For the text-containing cell, return its midpoint in (x, y) coordinate format. 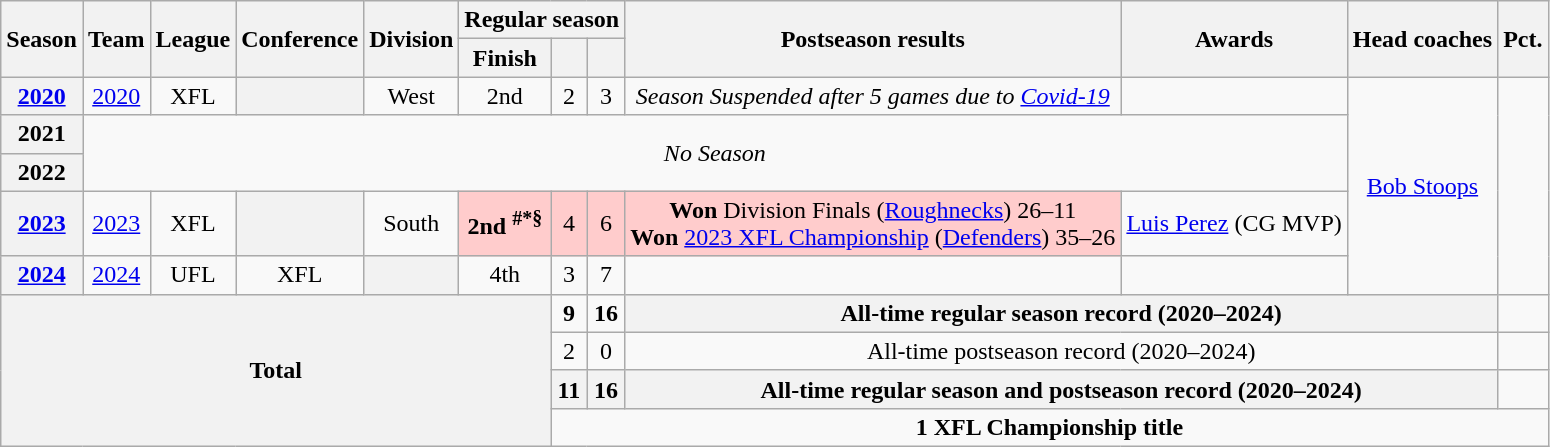
Team (116, 39)
League (193, 39)
Season Suspended after 5 games due to Covid-19 (873, 96)
2022 (42, 172)
All-time postseason record (2020–2024) (1062, 351)
0 (606, 351)
Division (412, 39)
West (412, 96)
4th (505, 275)
2nd (505, 96)
Regular season (542, 20)
Conference (300, 39)
Total (276, 370)
11 (569, 389)
No Season (714, 153)
Season (42, 39)
UFL (193, 275)
Awards (1234, 39)
Won Division Finals (Roughnecks) 26–11Won 2023 XFL Championship (Defenders) 35–26 (873, 224)
4 (569, 224)
7 (606, 275)
Postseason results (873, 39)
6 (606, 224)
1 XFL Championship title (1050, 427)
9 (569, 313)
All-time regular season record (2020–2024) (1062, 313)
South (412, 224)
All-time regular season and postseason record (2020–2024) (1062, 389)
Luis Perez (CG MVP) (1234, 224)
Bob Stoops (1422, 186)
Pct. (1523, 39)
2021 (42, 134)
Head coaches (1422, 39)
Finish (505, 58)
2nd #*§ (505, 224)
